Extract the (x, y) coordinate from the center of the cell holding the provided text.  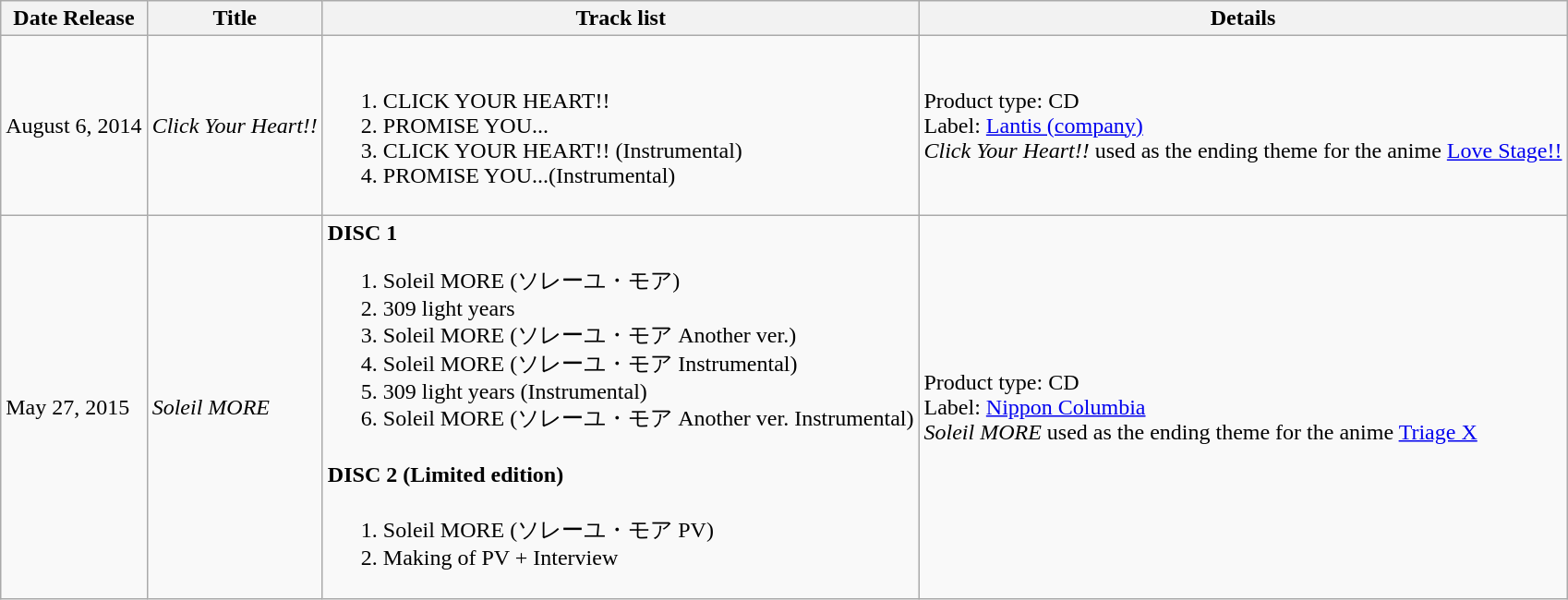
Details (1243, 18)
Product type: CDLabel: Lantis (company)Click Your Heart!! used as the ending theme for the anime Love Stage!! (1243, 126)
CLICK YOUR HEART!!PROMISE YOU...CLICK YOUR HEART!! (Instrumental)PROMISE YOU...(Instrumental) (621, 126)
Click Your Heart!! (235, 126)
Date Release (74, 18)
August 6, 2014 (74, 126)
Product type: CDLabel: Nippon ColumbiaSoleil MORE used as the ending theme for the anime Triage X (1243, 406)
Title (235, 18)
Track list (621, 18)
May 27, 2015 (74, 406)
Soleil MORE (235, 406)
